Detect which cell encompasses the target text, then output its (x, y) center coordinate. 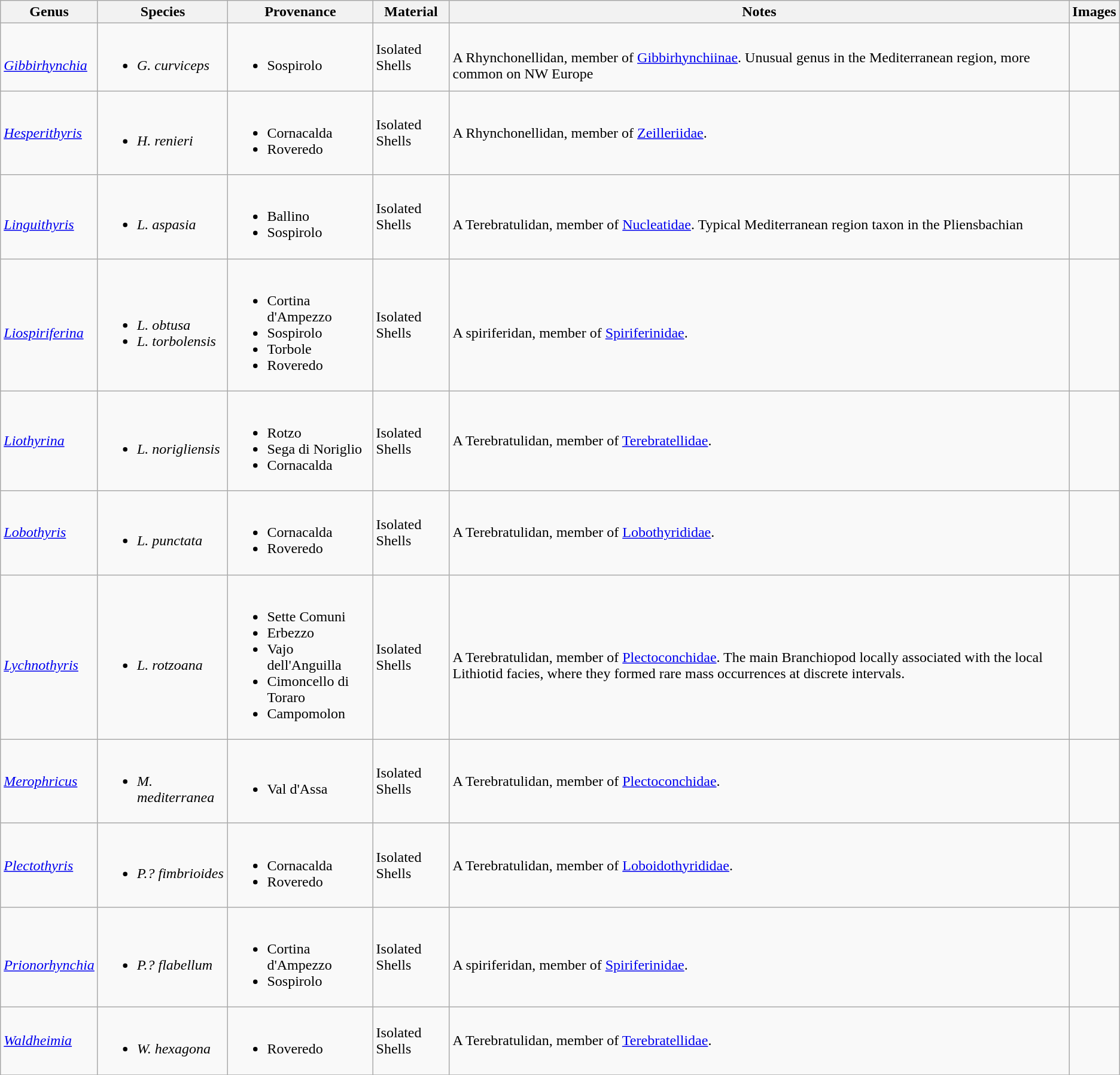
L. punctata (163, 533)
Merophricus (49, 781)
Genus (49, 12)
A Rhynchonellidan, member of Gibbirhynchiinae. Unusual genus in the Mediterranean region, more common on NW Europe (759, 57)
Linguithyris (49, 217)
Roveredo (300, 1040)
BallinoSospirolo (300, 217)
Prionorhynchia (49, 956)
Cortina d'AmpezzoSospiroloTorboleRoveredo (300, 324)
Sette ComuniErbezzoVajo dell'AnguillaCimoncello di ToraroCampomolon (300, 657)
Sospirolo (300, 57)
P.? fimbrioides (163, 865)
Gibbirhynchia (49, 57)
A Terebratulidan, member of Plectoconchidae. (759, 781)
Species (163, 12)
Material (411, 12)
Provenance (300, 12)
Liospiriferina (49, 324)
A Terebratulidan, member of Lobothyrididae. (759, 533)
Hesperithyris (49, 133)
Notes (759, 12)
L. aspasia (163, 217)
L. norigliensis (163, 441)
H. renieri (163, 133)
Lobothyris (49, 533)
A Terebratulidan, member of Nucleatidae. Typical Mediterranean region taxon in the Pliensbachian (759, 217)
Plectothyris (49, 865)
Waldheimia (49, 1040)
Lychnothyris (49, 657)
RotzoSega di NoriglioCornacalda (300, 441)
M. mediterranea (163, 781)
L. obtusaL. torbolensis (163, 324)
G. curviceps (163, 57)
Liothyrina (49, 441)
Images (1094, 12)
Cortina d'AmpezzoSospirolo (300, 956)
Val d'Assa (300, 781)
P.? flabellum (163, 956)
A Terebratulidan, member of Loboidothyrididae. (759, 865)
A Rhynchonellidan, member of Zeilleriidae. (759, 133)
L. rotzoana (163, 657)
W. hexagona (163, 1040)
